Provide the (x, y) coordinate of the cell's center where the given text is located.  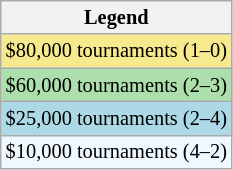
$25,000 tournaments (2–4) (116, 118)
$80,000 tournaments (1–0) (116, 51)
$60,000 tournaments (2–3) (116, 85)
Legend (116, 17)
$10,000 tournaments (4–2) (116, 152)
